Extract the [X, Y] coordinate from the center of the cell holding the provided text.  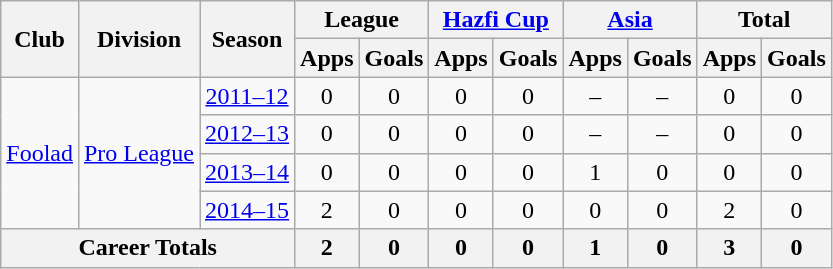
2011–12 [248, 96]
Foolad [40, 153]
Division [138, 39]
Career Totals [148, 248]
Pro League [138, 153]
Total [764, 20]
Asia [630, 20]
Season [248, 39]
2013–14 [248, 172]
League [362, 20]
Hazfi Cup [496, 20]
2014–15 [248, 210]
3 [729, 248]
Club [40, 39]
2012–13 [248, 134]
